Return (x, y) of the center of cell containing provided text 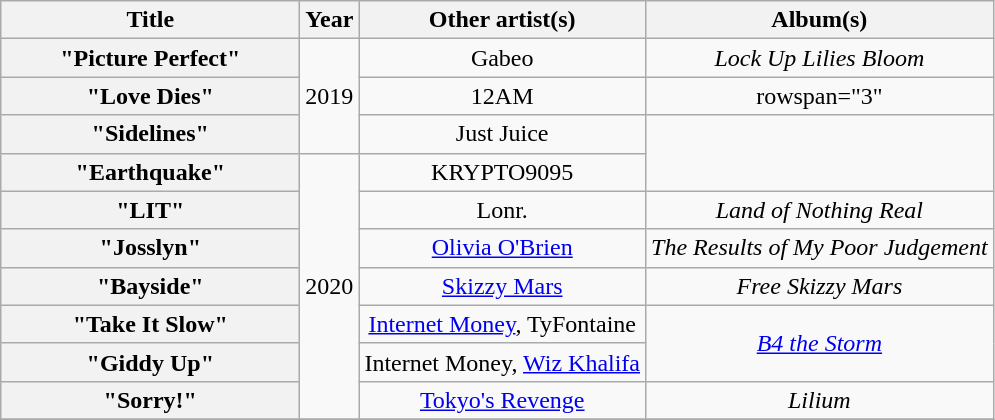
Free Skizzy Mars (820, 286)
"Bayside" (150, 286)
"Sidelines" (150, 134)
Land of Nothing Real (820, 210)
"Picture Perfect" (150, 58)
Internet Money, Wiz Khalifa (502, 362)
Just Juice (502, 134)
Album(s) (820, 20)
"Sorry!" (150, 400)
Lock Up Lilies Bloom (820, 58)
KRYPTO9095 (502, 172)
Lonr. (502, 210)
12AM (502, 96)
"Giddy Up" (150, 362)
"LIT" (150, 210)
"Love Dies" (150, 96)
Year (330, 20)
2020 (330, 286)
rowspan="3" (820, 96)
The Results of My Poor Judgement (820, 248)
B4 the Storm (820, 343)
2019 (330, 96)
"Josslyn" (150, 248)
Skizzy Mars (502, 286)
Internet Money, TyFontaine (502, 324)
Olivia O'Brien (502, 248)
Title (150, 20)
Lilium (820, 400)
Other artist(s) (502, 20)
Gabeo (502, 58)
Tokyo's Revenge (502, 400)
"Earthquake" (150, 172)
"Take It Slow" (150, 324)
